Detect which cell encompasses the target text, then output its (x, y) center coordinate. 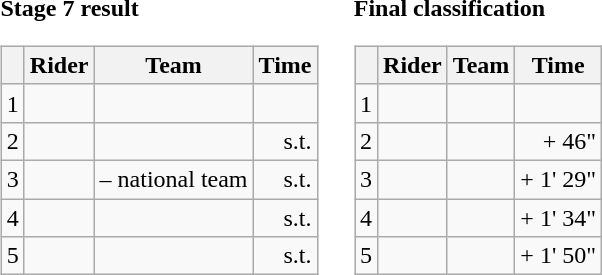
+ 1' 50" (558, 256)
+ 1' 34" (558, 217)
+ 1' 29" (558, 179)
+ 46" (558, 141)
– national team (174, 179)
